Detect which cell encompasses the target text, then output its (X, Y) center coordinate. 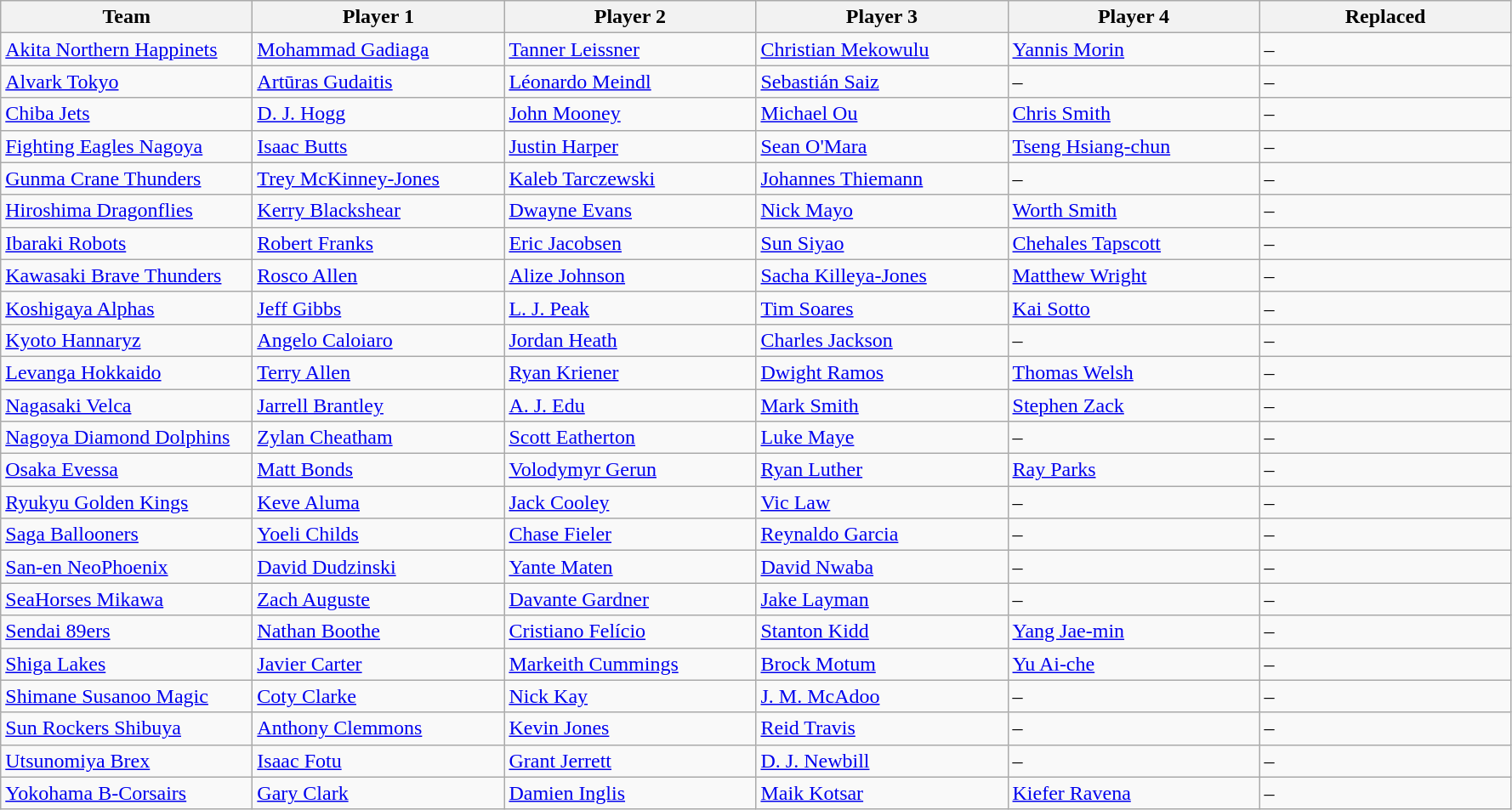
Levanga Hokkaido (127, 372)
Kai Sotto (1134, 308)
Brock Motum (882, 664)
David Dudzinski (378, 567)
Yang Jae-min (1134, 632)
Robert Franks (378, 243)
Michael Ou (882, 114)
Thomas Welsh (1134, 372)
Davante Gardner (630, 599)
Eric Jacobsen (630, 243)
Sendai 89ers (127, 632)
Stanton Kidd (882, 632)
Yante Maten (630, 567)
Artūras Gudaitis (378, 82)
Gunma Crane Thunders (127, 178)
D. J. Newbill (882, 761)
Jeff Gibbs (378, 308)
Saga Ballooners (127, 535)
Mohammad Gadiaga (378, 49)
Kerry Blackshear (378, 211)
Koshigaya Alphas (127, 308)
Stephen Zack (1134, 405)
Keve Aluma (378, 502)
Replaced (1385, 17)
Javier Carter (378, 664)
Kaleb Tarczewski (630, 178)
Gary Clark (378, 793)
Utsunomiya Brex (127, 761)
Yokohama B-Corsairs (127, 793)
Alvark Tokyo (127, 82)
Volodymyr Gerun (630, 470)
Jordan Heath (630, 340)
Player 4 (1134, 17)
Yannis Morin (1134, 49)
Ryan Luther (882, 470)
Coty Clarke (378, 696)
Matthew Wright (1134, 275)
Sean O'Mara (882, 146)
Rosco Allen (378, 275)
Kawasaki Brave Thunders (127, 275)
A. J. Edu (630, 405)
Kyoto Hannaryz (127, 340)
Worth Smith (1134, 211)
John Mooney (630, 114)
Terry Allen (378, 372)
Jack Cooley (630, 502)
Ibaraki Robots (127, 243)
Shimane Susanoo Magic (127, 696)
Player 3 (882, 17)
Chiba Jets (127, 114)
Sacha Killeya-Jones (882, 275)
Chehales Tapscott (1134, 243)
Chris Smith (1134, 114)
Mark Smith (882, 405)
Nagoya Diamond Dolphins (127, 438)
Fighting Eagles Nagoya (127, 146)
J. M. McAdoo (882, 696)
Isaac Butts (378, 146)
Luke Maye (882, 438)
Charles Jackson (882, 340)
Grant Jerrett (630, 761)
Trey McKinney-Jones (378, 178)
Tim Soares (882, 308)
Vic Law (882, 502)
San-en NeoPhoenix (127, 567)
Ryan Kriener (630, 372)
Justin Harper (630, 146)
Akita Northern Happinets (127, 49)
D. J. Hogg (378, 114)
Player 1 (378, 17)
Cristiano Felício (630, 632)
Tanner Leissner (630, 49)
Maik Kotsar (882, 793)
Dwayne Evans (630, 211)
SeaHorses Mikawa (127, 599)
Matt Bonds (378, 470)
Tseng Hsiang-chun (1134, 146)
David Nwaba (882, 567)
Ryukyu Golden Kings (127, 502)
Zach Auguste (378, 599)
Kiefer Ravena (1134, 793)
Christian Mekowulu (882, 49)
Player 2 (630, 17)
Kevin Jones (630, 728)
Jarrell Brantley (378, 405)
Reid Travis (882, 728)
Team (127, 17)
Shiga Lakes (127, 664)
Sebastián Saiz (882, 82)
Nick Mayo (882, 211)
Anthony Clemmons (378, 728)
Zylan Cheatham (378, 438)
Isaac Fotu (378, 761)
Jake Layman (882, 599)
Ray Parks (1134, 470)
Reynaldo Garcia (882, 535)
Dwight Ramos (882, 372)
Nick Kay (630, 696)
Nagasaki Velca (127, 405)
Yu Ai-che (1134, 664)
Alize Johnson (630, 275)
Chase Fieler (630, 535)
Léonardo Meindl (630, 82)
Sun Siyao (882, 243)
Osaka Evessa (127, 470)
Markeith Cummings (630, 664)
L. J. Peak (630, 308)
Yoeli Childs (378, 535)
Angelo Caloiaro (378, 340)
Hiroshima Dragonflies (127, 211)
Johannes Thiemann (882, 178)
Sun Rockers Shibuya (127, 728)
Nathan Boothe (378, 632)
Damien Inglis (630, 793)
Scott Eatherton (630, 438)
